From the cell containing the given text, extract its center point as (x, y) coordinate. 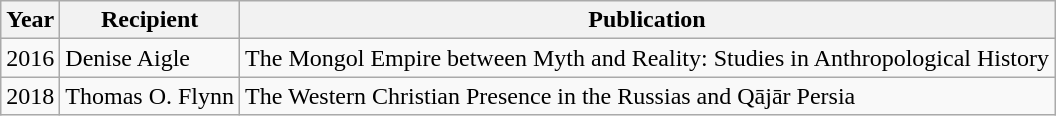
Thomas O. Flynn (150, 96)
The Mongol Empire between Myth and Reality: Studies in Anthropological History (648, 58)
The Western Christian Presence in the Russias and Qājār Persia (648, 96)
2018 (30, 96)
Denise Aigle (150, 58)
Year (30, 20)
Publication (648, 20)
Recipient (150, 20)
2016 (30, 58)
